Detect which cell encompasses the target text, then output its [X, Y] center coordinate. 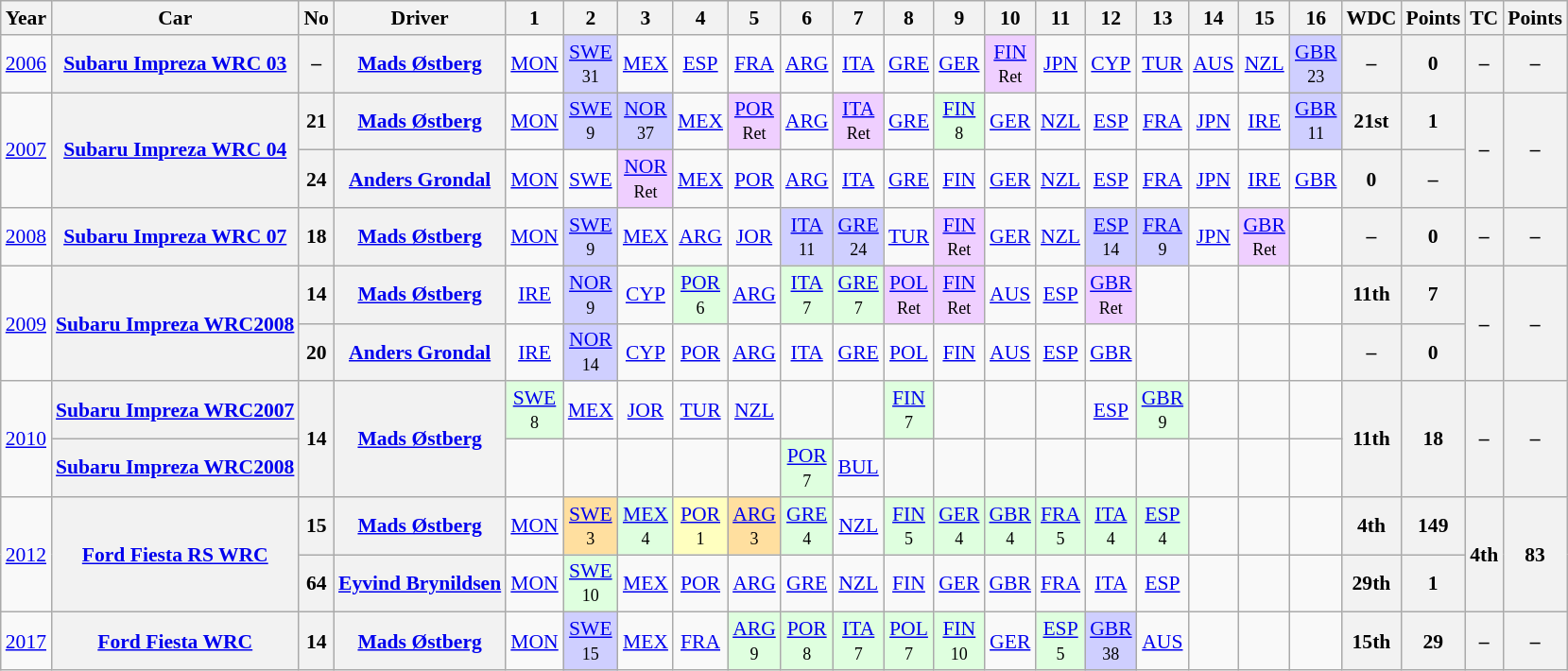
Subaru Impreza WRC 03 [175, 64]
Ford Fiesta WRC [175, 641]
ESP5 [1060, 641]
10 [1009, 18]
3 [646, 18]
FRA9 [1163, 236]
SWE8 [535, 410]
SWE3 [591, 525]
20 [316, 352]
ARG9 [754, 641]
GBR23 [1316, 64]
GRE24 [858, 236]
ITA4 [1111, 525]
PORRet [754, 121]
NOR9 [591, 295]
SWE31 [591, 64]
MEX4 [646, 525]
FIN10 [958, 641]
NOR14 [591, 352]
24 [316, 180]
4 [700, 18]
GBR11 [1316, 121]
15th [1370, 641]
GRE7 [858, 295]
2017 [26, 641]
POR7 [807, 469]
2010 [26, 439]
83 [1535, 555]
No [316, 18]
Subaru Impreza WRC2007 [175, 410]
GRE4 [807, 525]
GBR4 [1009, 525]
6 [807, 18]
12 [1111, 18]
29 [1433, 641]
TC [1484, 18]
SWE15 [591, 641]
8 [909, 18]
FIN7 [909, 410]
SWE10 [591, 584]
POR8 [807, 641]
Eyvind Brynildsen [420, 584]
ITARet [858, 121]
16 [1316, 18]
13 [1163, 18]
64 [316, 584]
9 [958, 18]
FRA5 [1060, 525]
29th [1370, 584]
2008 [26, 236]
21st [1370, 121]
2009 [26, 323]
FIN5 [909, 525]
POL [909, 352]
POLRet [909, 295]
2006 [26, 64]
21 [316, 121]
NORRet [646, 180]
WDC [1370, 18]
Driver [420, 18]
ESP14 [1111, 236]
NOR37 [646, 121]
POR6 [700, 295]
ESP4 [1163, 525]
POR1 [700, 525]
GBR9 [1163, 410]
Ford Fiesta RS WRC [175, 555]
ARG3 [754, 525]
POL7 [909, 641]
2007 [26, 150]
GBR38 [1111, 641]
FIN8 [958, 121]
2012 [26, 555]
Car [175, 18]
SWE [591, 180]
2 [591, 18]
Subaru Impreza WRC 04 [175, 150]
11 [1060, 18]
5 [754, 18]
BUL [858, 469]
Subaru Impreza WRC 07 [175, 236]
Year [26, 18]
ITA11 [807, 236]
149 [1433, 525]
GER4 [958, 525]
